Return [x, y] of the center of cell containing provided text 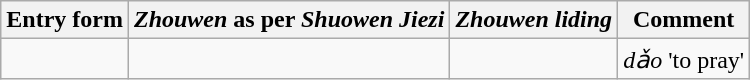
Comment [684, 20]
dǎo 'to pray' [684, 59]
Zhouwen liding [534, 20]
Entry form [65, 20]
Zhouwen as per Shuowen Jiezi [288, 20]
